Determine the (x, y) coordinate at the center of the cell enclosing the given text.  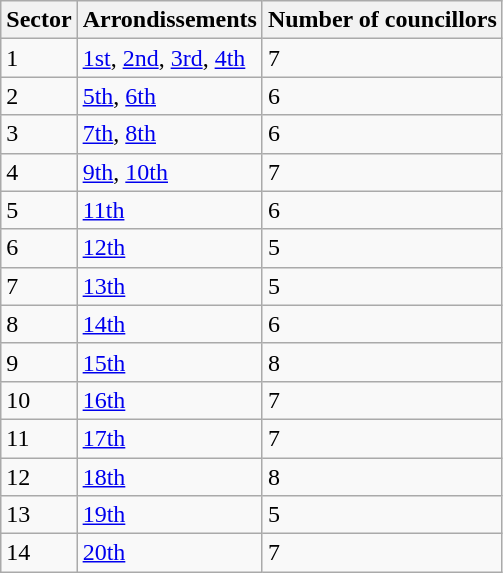
1st, 2nd, 3rd, 4th (170, 58)
1 (39, 58)
4 (39, 172)
2 (39, 96)
11 (39, 438)
10 (39, 400)
17th (170, 438)
7th, 8th (170, 134)
20th (170, 553)
Arrondissements (170, 20)
9th, 10th (170, 172)
5th, 6th (170, 96)
13 (39, 515)
16th (170, 400)
14 (39, 553)
12 (39, 477)
14th (170, 324)
Sector (39, 20)
12th (170, 248)
19th (170, 515)
3 (39, 134)
18th (170, 477)
15th (170, 362)
13th (170, 286)
11th (170, 210)
Number of councillors (382, 20)
9 (39, 362)
